Return the [x, y] coordinate for the center point of the cell that contains the specified text.  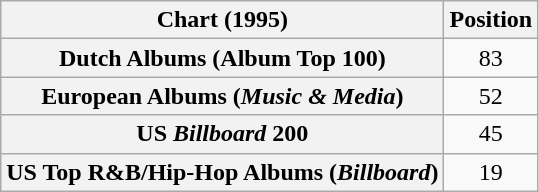
Dutch Albums (Album Top 100) [222, 58]
Chart (1995) [222, 20]
19 [491, 172]
83 [491, 58]
45 [491, 134]
Position [491, 20]
US Top R&B/Hip-Hop Albums (Billboard) [222, 172]
52 [491, 96]
US Billboard 200 [222, 134]
European Albums (Music & Media) [222, 96]
